Return the [x, y] coordinate for the center point of the cell that contains the specified text.  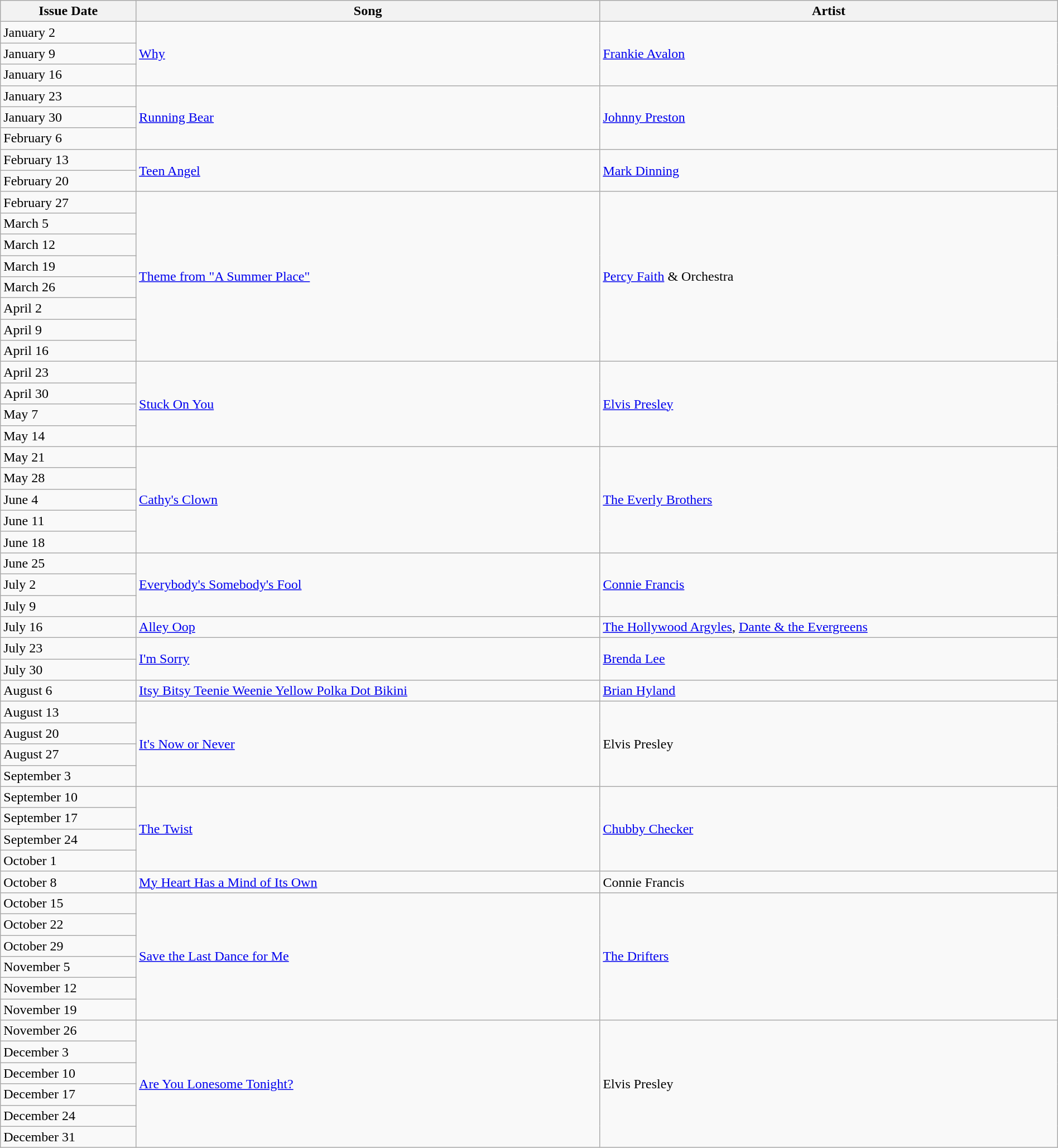
July 9 [68, 606]
I'm Sorry [368, 659]
Issue Date [68, 11]
Chubby Checker [829, 829]
March 26 [68, 287]
Brian Hyland [829, 691]
October 29 [68, 946]
Brenda Lee [829, 659]
April 9 [68, 330]
March 12 [68, 244]
July 23 [68, 649]
Save the Last Dance for Me [368, 956]
The Everly Brothers [829, 499]
Theme from "A Summer Place" [368, 276]
December 24 [68, 1116]
February 20 [68, 181]
November 19 [68, 1010]
Percy Faith & Orchestra [829, 276]
November 5 [68, 967]
November 26 [68, 1031]
December 3 [68, 1052]
July 30 [68, 670]
September 24 [68, 839]
Running Bear [368, 117]
April 23 [68, 372]
Teen Angel [368, 170]
June 18 [68, 542]
January 23 [68, 96]
May 7 [68, 415]
December 31 [68, 1137]
Itsy Bitsy Teenie Weenie Yellow Polka Dot Bikini [368, 691]
April 16 [68, 351]
My Heart Has a Mind of Its Own [368, 882]
August 6 [68, 691]
September 17 [68, 818]
Mark Dinning [829, 170]
Frankie Avalon [829, 54]
May 28 [68, 478]
November 12 [68, 988]
June 25 [68, 563]
December 17 [68, 1094]
January 2 [68, 32]
April 2 [68, 309]
May 21 [68, 457]
January 16 [68, 75]
July 2 [68, 584]
February 13 [68, 160]
The Drifters [829, 956]
January 30 [68, 117]
The Twist [368, 829]
May 14 [68, 436]
October 1 [68, 861]
March 5 [68, 223]
September 10 [68, 797]
October 8 [68, 882]
Why [368, 54]
October 15 [68, 903]
July 16 [68, 627]
August 27 [68, 755]
April 30 [68, 393]
December 10 [68, 1073]
Are You Lonesome Tonight? [368, 1084]
March 19 [68, 266]
June 11 [68, 521]
June 4 [68, 499]
Everybody's Somebody's Fool [368, 584]
The Hollywood Argyles, Dante & the Evergreens [829, 627]
Artist [829, 11]
February 27 [68, 202]
August 13 [68, 712]
February 6 [68, 138]
It's Now or Never [368, 744]
August 20 [68, 733]
October 22 [68, 924]
Stuck On You [368, 404]
September 3 [68, 776]
Song [368, 11]
Cathy's Clown [368, 499]
Johnny Preston [829, 117]
Alley Oop [368, 627]
January 9 [68, 54]
